Search for the cell housing the specified text and yield its [x, y] center coordinate. 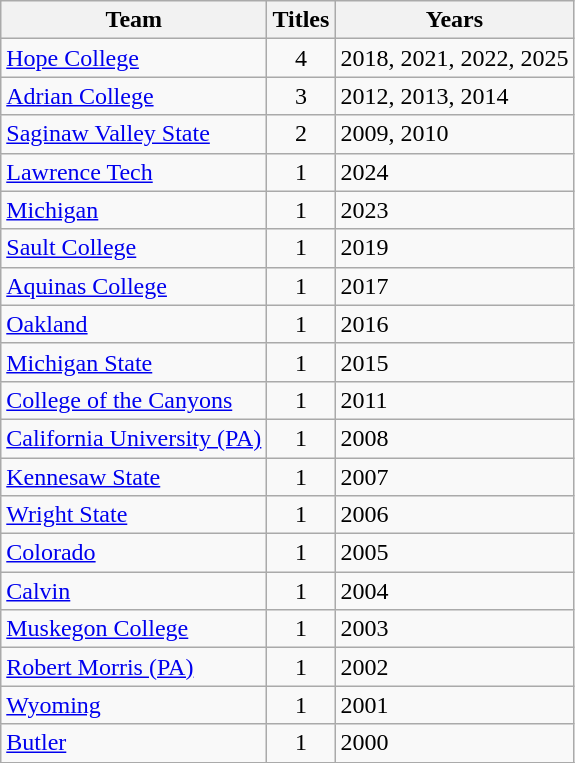
Wright State [134, 515]
2018, 2021, 2022, 2025 [454, 58]
Muskegon College [134, 629]
Sault College [134, 248]
2024 [454, 172]
2023 [454, 210]
2005 [454, 553]
4 [301, 58]
College of the Canyons [134, 400]
2009, 2010 [454, 134]
Saginaw Valley State [134, 134]
2006 [454, 515]
2008 [454, 438]
2000 [454, 743]
2012, 2013, 2014 [454, 96]
Lawrence Tech [134, 172]
Michigan State [134, 362]
Years [454, 20]
2 [301, 134]
Adrian College [134, 96]
2001 [454, 705]
Calvin [134, 591]
2011 [454, 400]
2004 [454, 591]
2002 [454, 667]
2019 [454, 248]
Team [134, 20]
3 [301, 96]
Colorado [134, 553]
Kennesaw State [134, 477]
Hope College [134, 58]
Robert Morris (PA) [134, 667]
2017 [454, 286]
2003 [454, 629]
Michigan [134, 210]
Butler [134, 743]
2015 [454, 362]
2007 [454, 477]
Titles [301, 20]
Oakland [134, 324]
California University (PA) [134, 438]
2016 [454, 324]
Wyoming [134, 705]
Aquinas College [134, 286]
